Capture the cell that displays the provided text and extract its [x, y] central coordinate. 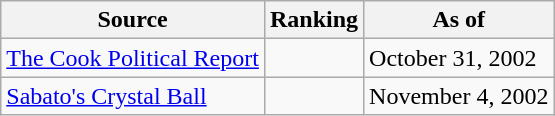
Source [133, 20]
As of [459, 20]
The Cook Political Report [133, 58]
Ranking [314, 20]
Sabato's Crystal Ball [133, 96]
November 4, 2002 [459, 96]
October 31, 2002 [459, 58]
